Identify which cell holds the provided text, then report its (X, Y) central coordinate. 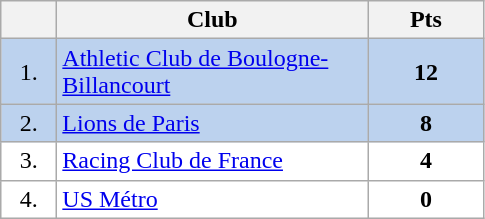
Racing Club de France (212, 161)
US Métro (212, 199)
8 (426, 123)
12 (426, 72)
3. (29, 161)
2. (29, 123)
0 (426, 199)
Lions de Paris (212, 123)
4 (426, 161)
4. (29, 199)
Athletic Club de Boulogne-Billancourt (212, 72)
1. (29, 72)
Club (212, 20)
Pts (426, 20)
